Determine the (X, Y) coordinate at the center of the cell enclosing the given text.  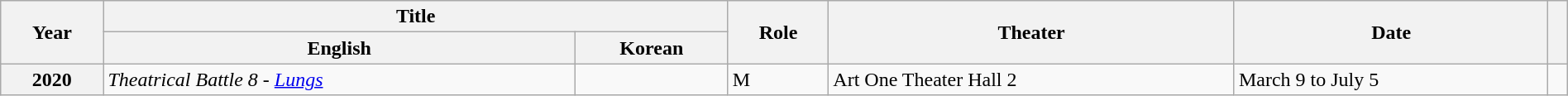
Date (1391, 32)
Title (415, 17)
Theater (1032, 32)
Role (777, 32)
English (339, 48)
Art One Theater Hall 2 (1032, 79)
Korean (652, 48)
March 9 to July 5 (1391, 79)
M (777, 79)
Theatrical Battle 8 - Lungs (339, 79)
2020 (52, 79)
Year (52, 32)
